Scan for the cell matching the given text and deliver its [x, y] coordinate at center. 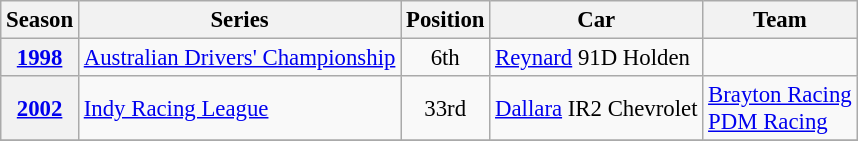
Dallara IR2 Chevrolet [596, 108]
Car [596, 20]
Reynard 91D Holden [596, 58]
Position [446, 20]
Team [780, 20]
1998 [40, 58]
6th [446, 58]
Indy Racing League [239, 108]
2002 [40, 108]
Australian Drivers' Championship [239, 58]
Series [239, 20]
33rd [446, 108]
Season [40, 20]
Brayton Racing PDM Racing [780, 108]
